For the text-containing cell, return its midpoint in [X, Y] coordinate format. 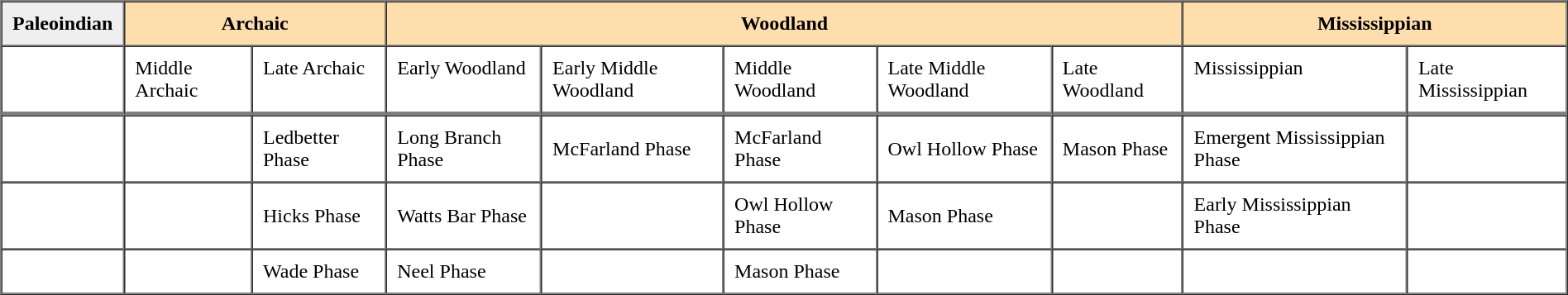
Late Middle Woodland [964, 81]
Early Mississippian Phase [1295, 215]
Archaic [255, 24]
Early Woodland [464, 81]
Long Branch Phase [464, 149]
Middle Woodland [801, 81]
Hicks Phase [318, 215]
Neel Phase [464, 272]
Wade Phase [318, 272]
Emergent Mississippian Phase [1295, 149]
Paleoindian [63, 24]
Middle Archaic [189, 81]
Late Woodland [1116, 81]
Watts Bar Phase [464, 215]
Woodland [784, 24]
Early Middle Woodland [633, 81]
Late Archaic [318, 81]
Late Mississippian [1487, 81]
Ledbetter Phase [318, 149]
